Detect which cell encompasses the target text, then output its [X, Y] center coordinate. 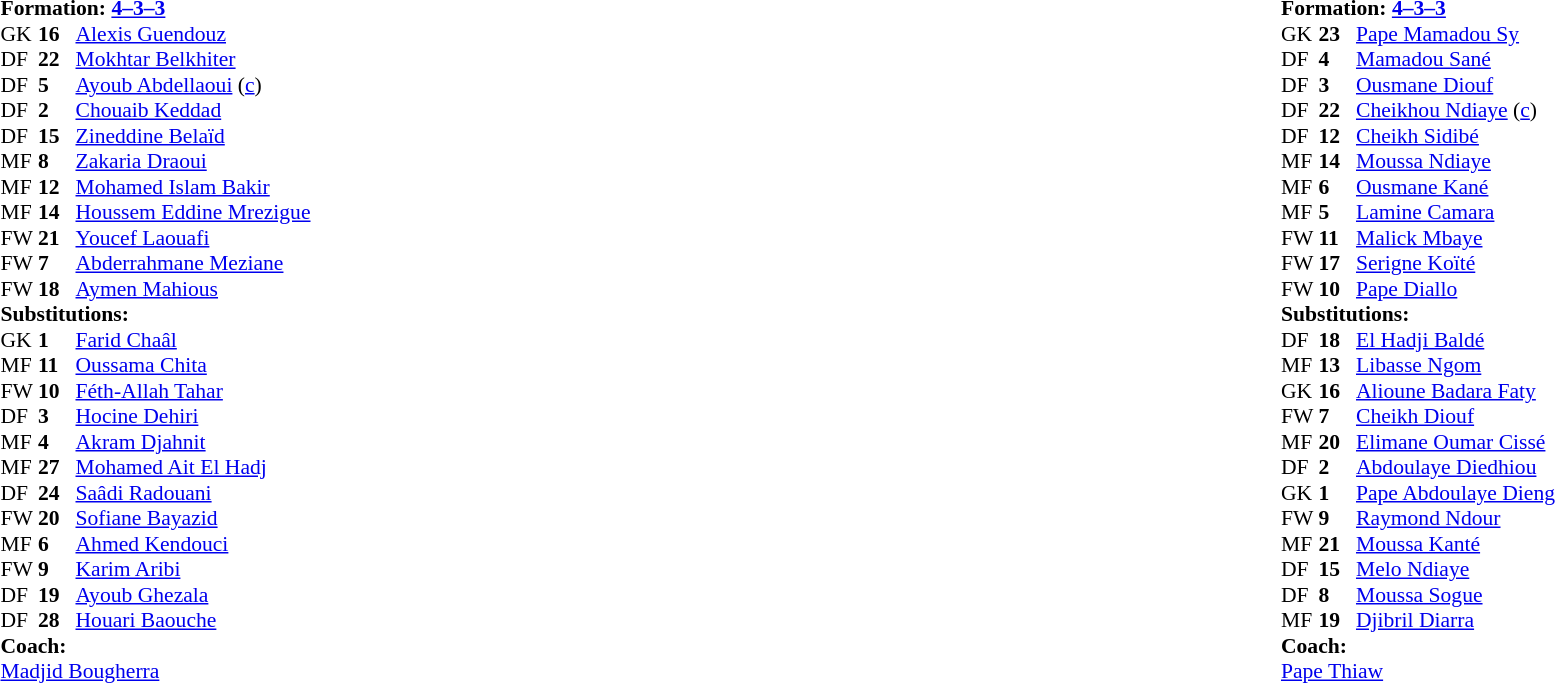
Hocine Dehiri [194, 417]
17 [1337, 263]
Féth-Allah Tahar [194, 391]
23 [1337, 34]
Melo Ndiaye [1456, 569]
Mohamed Islam Bakir [194, 187]
Zakaria Draoui [194, 161]
Lamine Camara [1456, 213]
El Hadji Baldé [1456, 340]
Cheikh Diouf [1456, 417]
Ayoub Abdellaoui (c) [194, 85]
Ahmed Kendouci [194, 544]
Malick Mbaye [1456, 238]
27 [57, 467]
28 [57, 621]
Moussa Sogue [1456, 595]
Mokhtar Belkhiter [194, 59]
Oussama Chita [194, 365]
Aymen Mahious [194, 289]
Mohamed Ait El Hadj [194, 467]
Ousmane Kané [1456, 187]
Youcef Laouafi [194, 238]
Mamadou Sané [1456, 59]
Pape Diallo [1456, 289]
Cheikhou Ndiaye (c) [1456, 111]
Moussa Ndiaye [1456, 161]
Houssem Eddine Mrezigue [194, 213]
Djibril Diarra [1456, 621]
Elimane Oumar Cissé [1456, 442]
24 [57, 493]
Pape Abdoulaye Dieng [1456, 493]
Akram Djahnit [194, 442]
Farid Chaâl [194, 340]
Alexis Guendouz [194, 34]
Pape Mamadou Sy [1456, 34]
Moussa Kanté [1456, 544]
Abderrahmane Meziane [194, 263]
Houari Baouche [194, 621]
Saâdi Radouani [194, 493]
Serigne Koïté [1456, 263]
Zineddine Belaïd [194, 136]
Cheikh Sidibé [1456, 136]
Libasse Ngom [1456, 365]
Abdoulaye Diedhiou [1456, 467]
Ousmane Diouf [1456, 85]
Ayoub Ghezala [194, 595]
Chouaib Keddad [194, 111]
13 [1337, 365]
Karim Aribi [194, 569]
Alioune Badara Faty [1456, 391]
Raymond Ndour [1456, 519]
Sofiane Bayazid [194, 519]
